Find where the given text appears and provide that cell's center as [X, Y] coordinate. 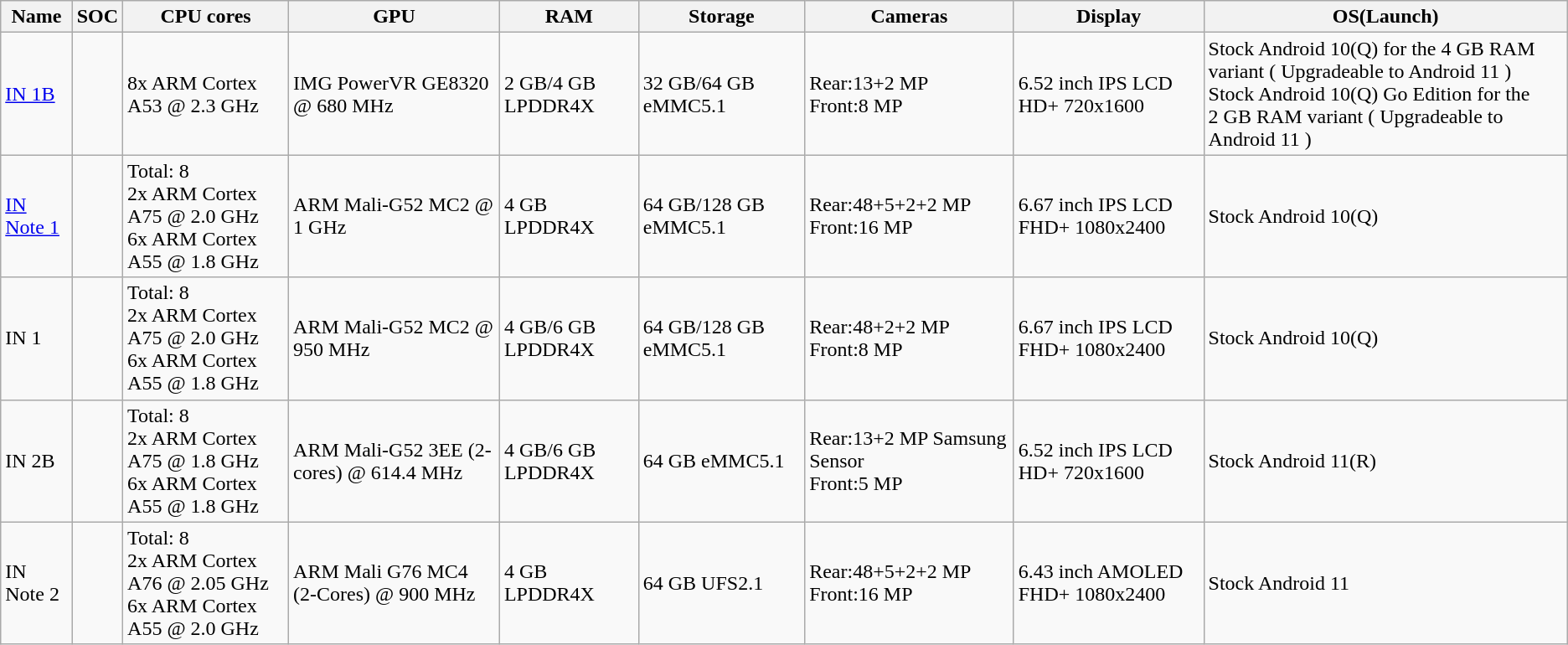
IMG PowerVR GE8320 @ 680 MHz [395, 94]
ARM Mali G76 MC4 (2-Cores) @ 900 MHz [395, 583]
ARM Mali-G52 MC2 @ 950 MHz [395, 338]
Storage [721, 17]
IN Note 1 [37, 216]
64 GB UFS2.1 [721, 583]
IN 2B [37, 461]
64 GB eMMC5.1 [721, 461]
Stock Android 11(R) [1385, 461]
Total: 82x ARM Cortex A75 @ 1.8 GHz6x ARM Cortex A55 @ 1.8 GHz [206, 461]
IN 1B [37, 94]
Stock Android 11 [1385, 583]
Cameras [910, 17]
32 GB/64 GB eMMC5.1 [721, 94]
RAM [569, 17]
8x ARM Cortex A53 @ 2.3 GHz [206, 94]
Total: 82x ARM Cortex A76 @ 2.05 GHz6x ARM Cortex A55 @ 2.0 GHz [206, 583]
IN Note 2 [37, 583]
Rear:13+2 MP Samsung SensorFront:5 MP [910, 461]
CPU cores [206, 17]
2 GB/4 GB LPDDR4X [569, 94]
IN 1 [37, 338]
ARM Mali-G52 3EE (2-cores) @ 614.4 MHz [395, 461]
Rear:13+2 MPFront:8 MP [910, 94]
GPU [395, 17]
SOC [97, 17]
Display [1109, 17]
Rear:48+2+2 MPFront:8 MP [910, 338]
OS(Launch) [1385, 17]
ARM Mali-G52 MC2 @ 1 GHz [395, 216]
Name [37, 17]
6.43 inch AMOLED FHD+ 1080x2400 [1109, 583]
